Pinpoint the cell where the given text exists, returning its (x, y) midpoint coordinate. 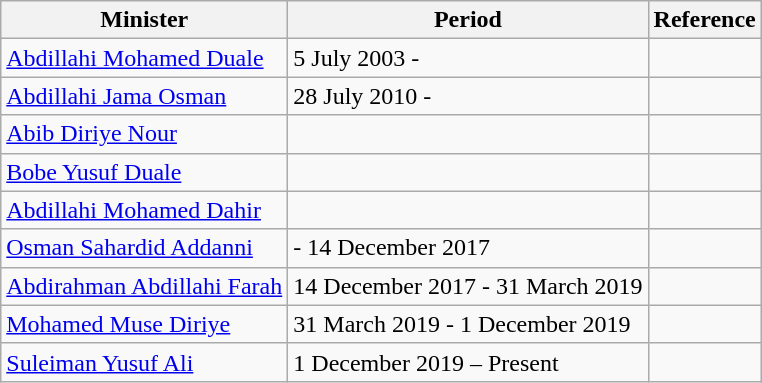
31 March 2019 - 1 December 2019 (468, 324)
Abdillahi Jama Osman (144, 96)
Osman Sahardid Addanni (144, 248)
5 July 2003 - (468, 58)
Abdirahman Abdillahi Farah (144, 286)
1 December 2019 – Present (468, 362)
Mohamed Muse Diriye (144, 324)
14 December 2017 - 31 March 2019 (468, 286)
Abdillahi Mohamed Dahir (144, 210)
Period (468, 20)
Reference (704, 20)
Abib Diriye Nour (144, 134)
Bobe Yusuf Duale (144, 172)
Minister (144, 20)
Suleiman Yusuf Ali (144, 362)
Abdillahi Mohamed Duale (144, 58)
- 14 December 2017 (468, 248)
28 July 2010 - (468, 96)
